Extract the [X, Y] coordinate from the center of the cell holding the provided text.  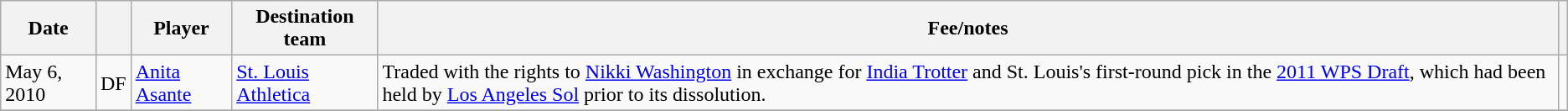
May 6, 2010 [49, 82]
DF [113, 82]
Anita Asante [181, 82]
Player [181, 29]
St. Louis Athletica [305, 82]
Date [49, 29]
Destination team [305, 29]
Fee/notes [968, 29]
